Provide the [x, y] coordinate of the cell's center where the given text is located.  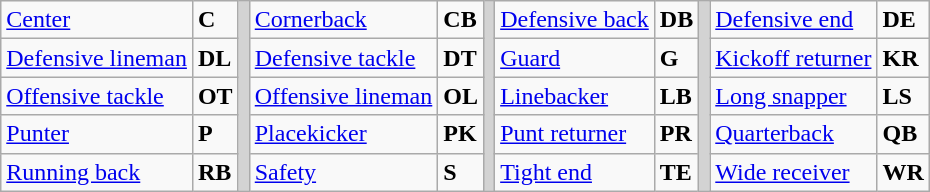
KR [903, 58]
Safety [344, 172]
LS [903, 96]
Linebacker [575, 96]
P [215, 134]
OT [215, 96]
Defensive back [575, 20]
Kickoff returner [794, 58]
Running back [97, 172]
Defensive tackle [344, 58]
Quarterback [794, 134]
TE [676, 172]
WR [903, 172]
Cornerback [344, 20]
DL [215, 58]
Placekicker [344, 134]
DB [676, 20]
Center [97, 20]
RB [215, 172]
Punter [97, 134]
DT [461, 58]
C [215, 20]
G [676, 58]
S [461, 172]
Defensive lineman [97, 58]
Guard [575, 58]
Defensive end [794, 20]
LB [676, 96]
Long snapper [794, 96]
Wide receiver [794, 172]
Tight end [575, 172]
Offensive lineman [344, 96]
CB [461, 20]
PR [676, 134]
OL [461, 96]
QB [903, 134]
PK [461, 134]
Punt returner [575, 134]
Offensive tackle [97, 96]
DE [903, 20]
